Extract the [X, Y] coordinate from the center of the cell holding the provided text.  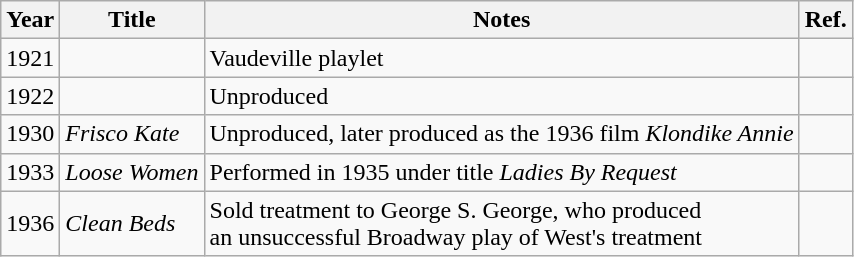
1921 [30, 58]
Performed in 1935 under title Ladies By Request [502, 172]
1930 [30, 134]
1936 [30, 224]
Notes [502, 20]
1922 [30, 96]
Vaudeville playlet [502, 58]
Ref. [826, 20]
1933 [30, 172]
Unproduced, later produced as the 1936 film Klondike Annie [502, 134]
Loose Women [132, 172]
Title [132, 20]
Sold treatment to George S. George, who producedan unsuccessful Broadway play of West's treatment [502, 224]
Year [30, 20]
Unproduced [502, 96]
Frisco Kate [132, 134]
Clean Beds [132, 224]
